Provide the (x, y) coordinate of the cell's center where the given text is located.  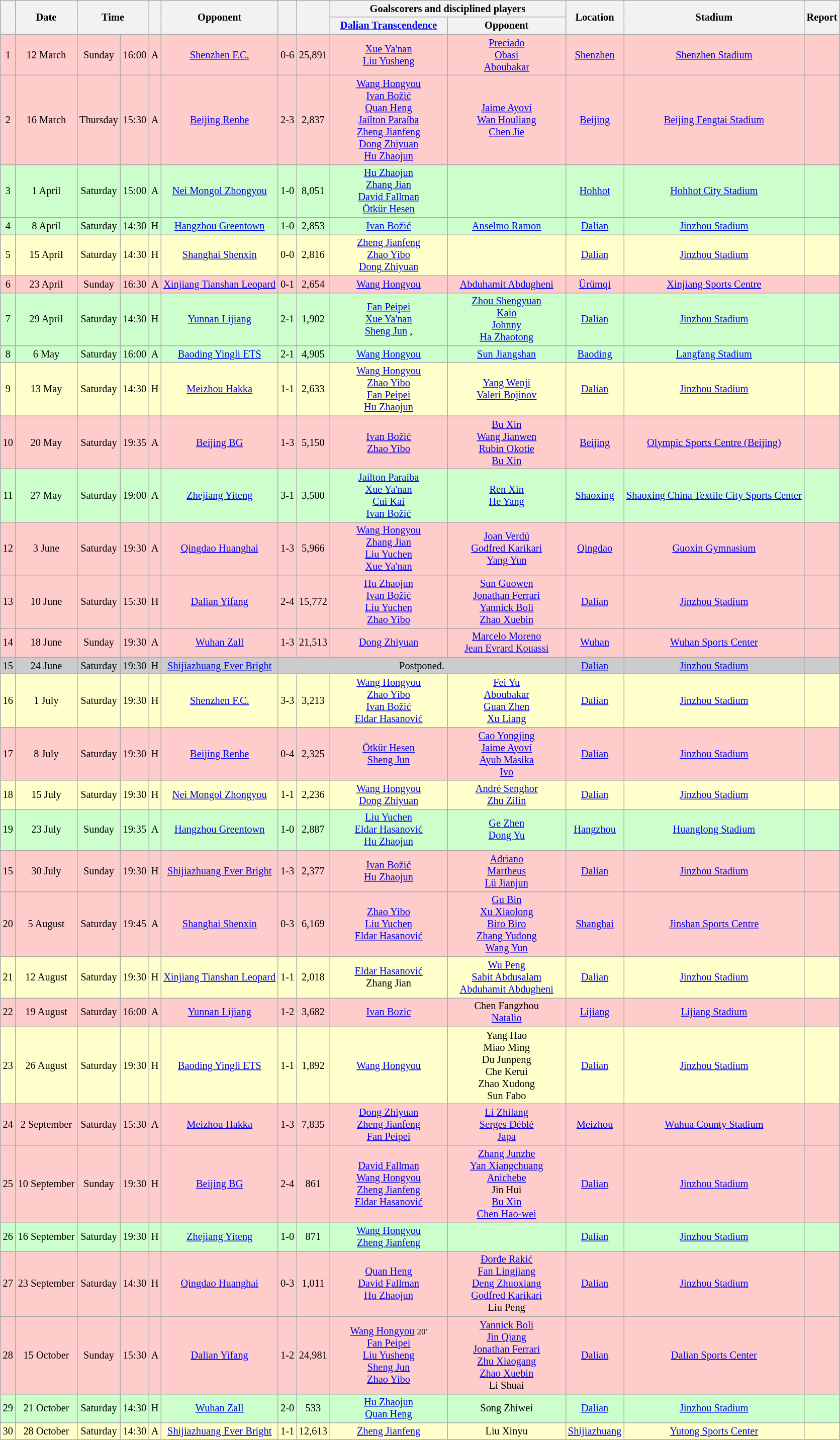
13 May (46, 389)
Shijiazhuang (595, 1431)
Date (46, 17)
David Fallman Wang Hongyou Zheng Jianfeng Eldar Hasanović (389, 1184)
Huanglong Stadium (714, 830)
21,513 (313, 643)
Ge Zhen Dong Yu (507, 830)
25,891 (313, 55)
2-3 (288, 120)
Hu Zhaojun Ivan Božić Liu Yuchen Zhao Yibo (389, 602)
9 (8, 389)
Sun Jiangshan (507, 354)
Ivan Bozic (389, 1012)
Wuhua County Stadium (714, 1124)
15 October (46, 1355)
7,835 (313, 1124)
30 July (46, 871)
5 August (46, 924)
Yang Hao Miao Ming Du Junpeng Che Kerui Zhao Xudong Sun Fabo (507, 1065)
16:30 (135, 284)
2 September (46, 1124)
Thursday (99, 120)
20 (8, 924)
Beijing Fengtai Stadium (714, 120)
2,887 (313, 830)
Bu Xin Wang Jianwen Rubin Okotie Bu Xin (507, 442)
14 (8, 643)
16 March (46, 120)
21 (8, 977)
3,682 (313, 1012)
Lijiang Stadium (714, 1012)
Wang Hongyou Ivan Božić Quan Heng Jaílton ParaíbaZheng Jianfeng Dong Zhiyuan Hu Zhaojun (389, 120)
16 September (46, 1237)
4 (8, 226)
20 May (46, 442)
Zhao Yibo Liu YuchenEldar Hasanović (389, 924)
16 (8, 700)
2,654 (313, 284)
6 (8, 284)
871 (313, 1237)
8,051 (313, 191)
0-0 (288, 255)
Wuhan Sports Center (714, 643)
23 July (46, 830)
Yannick Boli Jin Qiang Jonathan Ferrari Zhu Xiaogang Zhao Xuebin Li Shuai (507, 1355)
Dalian Transcendence (389, 26)
26 (8, 1237)
Ivan Božić Hu Zhaojun (389, 871)
19:00 (135, 495)
Dalian Sports Center (714, 1355)
Anselmo Ramon (507, 226)
Zheng Jianfeng Zhao Yibo Dong Zhiyuan (389, 255)
Ivan Božić (389, 226)
Shenzhen (595, 55)
Preciado Obasi Aboubakar (507, 55)
17 (8, 754)
6 May (46, 354)
6,169 (313, 924)
Wang Hongyou 20'Fan Peipei Liu Yusheng Sheng Jun Zhao Yibo (389, 1355)
29 (8, 1408)
3-1 (288, 495)
Stadium (714, 17)
Abduhamit Abdugheni (507, 284)
Shaoxing China Textile City Sports Center (714, 495)
Jinshan Sports Centre (714, 924)
Đorđe Rakić Fan Lingjiang Deng Zhuoxiang Godfred Karikari Liu Peng (507, 1284)
27 (8, 1284)
Wang Hongyou Dong Zhiyuan (389, 795)
Jaílton ParaíbaXue Ya'nan Cui Kai Ivan Božić (389, 495)
Langfang Stadium (714, 354)
7 (8, 319)
Qingdao (595, 549)
Lijiang (595, 1012)
3 June (46, 549)
12 August (46, 977)
1,902 (313, 319)
18 June (46, 643)
24 June (46, 666)
2,816 (313, 255)
10 September (46, 1184)
1 July (46, 700)
Song Zhiwei (507, 1408)
533 (313, 1408)
23 April (46, 284)
Hu Zhaojun Zhang Jian David Fallman Ötkür Hesen (389, 191)
Fei Yu Aboubakar Guan Zhen Xu Liang (507, 700)
Wang Hongyou Zhao Yibo Ivan Božić Eldar Hasanović (389, 700)
13 (8, 602)
28 October (46, 1431)
4,905 (313, 354)
2-0 (288, 1408)
Goalscorers and disciplined players (447, 9)
Wang Hongyou Zhang Jian Liu Yuchen Xue Ya'nan (389, 549)
Jaime Ayoví Wan Houliang Chen Jie (507, 120)
Wu Peng Sabit Abdusalam Abduhamit Abdugheni (507, 977)
Shaoxing (595, 495)
23 (8, 1065)
Ürümqi (595, 284)
30 (8, 1431)
Li Zhilang Serges Déblé Japa (507, 1124)
Meizhou (595, 1124)
Zhang Junzhe Yan Xiangchuang Anichebe Jin Hui Bu Xin Chen Hao-wei (507, 1184)
Yutong Sports Center (714, 1431)
19:45 (135, 924)
1 (8, 55)
15:00 (135, 191)
0-1 (288, 284)
Guoxin Gymnasium (714, 549)
15 July (46, 795)
2,853 (313, 226)
861 (313, 1184)
Chen Fangzhou Natalio (507, 1012)
Zheng Jianfeng (389, 1431)
Wuhan (595, 643)
8 July (46, 754)
2,018 (313, 977)
1 April (46, 191)
Postponed. (422, 666)
22 (8, 1012)
Location (595, 17)
27 May (46, 495)
2 (8, 120)
Wang Hongyou Zheng Jianfeng (389, 1237)
26 August (46, 1065)
2,236 (313, 795)
2,377 (313, 871)
2,325 (313, 754)
1,011 (313, 1284)
Shanghai (595, 924)
Zhou Shengyuan Kaio Johnny Ha Zhaotong (507, 319)
15,772 (313, 602)
Yang Wenji Valeri Bojinov (507, 389)
0-4 (288, 754)
10 June (46, 602)
Joan Verdú Godfred Karikari Yang Yun (507, 549)
Wang Hongyou Zhao Yibo Fan Peipei Hu Zhaojun (389, 389)
Ivan Božić Zhao Yibo (389, 442)
24 (8, 1124)
André Senghor Zhu Zilin (507, 795)
Time (113, 17)
Sun Guowen Jonathan Ferrari Yannick Boli Zhao Xuebin (507, 602)
Liu Xinyu (507, 1431)
2,837 (313, 120)
Baoding (595, 354)
28 (8, 1355)
Dong Zhiyuan Zheng Jianfeng Fan Peipei (389, 1124)
Hohhot (595, 191)
Hohhot City Stadium (714, 191)
10 (8, 442)
23 September (46, 1284)
Olympic Sports Centre (Beijing) (714, 442)
12 March (46, 55)
29 April (46, 319)
3-3 (288, 700)
21 October (46, 1408)
Dong Zhiyuan (389, 643)
Adriano Martheus Lü Jianjun (507, 871)
3 (8, 191)
Hu Zhaojun Quan Heng (389, 1408)
0-6 (288, 55)
3,500 (313, 495)
5,966 (313, 549)
19 August (46, 1012)
Eldar Hasanović Zhang Jian (389, 977)
Liu Yuchen Eldar Hasanović Hu Zhaojun (389, 830)
Xinjiang Sports Centre (714, 284)
Ren Xin He Yang (507, 495)
Ötkür Hesen Sheng Jun (389, 754)
12,613 (313, 1431)
Shenzhen Stadium (714, 55)
11 (8, 495)
2,633 (313, 389)
8 April (46, 226)
15 April (46, 255)
Quan Heng David Fallman Hu Zhaojun (389, 1284)
Hangzhou (595, 830)
Gu Bin Xu Xiaolong Biro Biro Zhang Yudong Wang Yun (507, 924)
Marcelo Moreno Jean Evrard Kouassi (507, 643)
Cao Yongjing Jaime Ayoví Ayub Masika Ivo (507, 754)
24,981 (313, 1355)
12 (8, 549)
5 (8, 255)
Xue Ya'nan Liu Yusheng (389, 55)
Fan Peipei Xue Ya'nan Sheng Jun , (389, 319)
19 (8, 830)
5,150 (313, 442)
3,213 (313, 700)
18 (8, 795)
Report (822, 17)
1,892 (313, 1065)
25 (8, 1184)
8 (8, 354)
